Capture the cell that displays the provided text and extract its (X, Y) central coordinate. 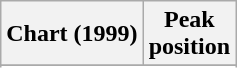
Chart (1999) (72, 34)
Peakposition (189, 34)
